Pinpoint the cell where the given text exists, returning its (X, Y) midpoint coordinate. 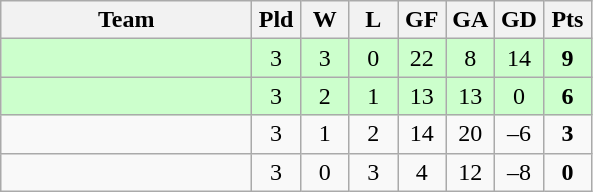
Team (126, 20)
W (324, 20)
GD (520, 20)
20 (470, 134)
GA (470, 20)
Pld (276, 20)
12 (470, 172)
8 (470, 58)
GF (422, 20)
–6 (520, 134)
–8 (520, 172)
6 (568, 96)
9 (568, 58)
Pts (568, 20)
22 (422, 58)
4 (422, 172)
L (374, 20)
